Return (X, Y) of the center of cell containing provided text 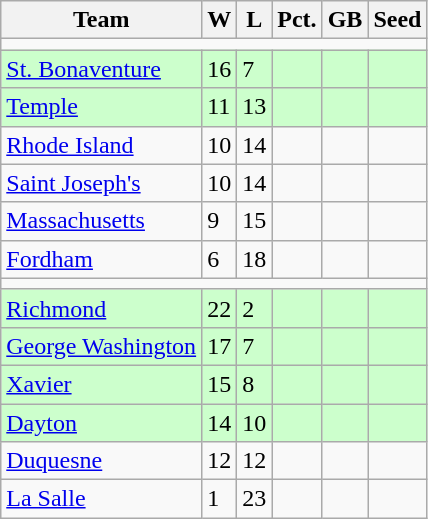
GB (345, 20)
L (254, 20)
9 (220, 221)
George Washington (102, 346)
13 (254, 107)
La Salle (102, 499)
Dayton (102, 423)
2 (254, 308)
Duquesne (102, 461)
Fordham (102, 259)
Team (102, 20)
Seed (398, 20)
Pct. (297, 20)
W (220, 20)
16 (220, 69)
Massachusetts (102, 221)
1 (220, 499)
Richmond (102, 308)
22 (220, 308)
11 (220, 107)
Saint Joseph's (102, 183)
6 (220, 259)
Temple (102, 107)
Xavier (102, 384)
Rhode Island (102, 145)
18 (254, 259)
17 (220, 346)
23 (254, 499)
8 (254, 384)
St. Bonaventure (102, 69)
